Search for the cell housing the specified text and yield its (x, y) center coordinate. 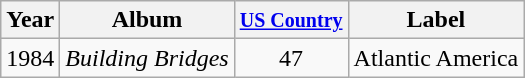
Atlantic America (436, 58)
1984 (30, 58)
US Country (291, 20)
Year (30, 20)
47 (291, 58)
Label (436, 20)
Building Bridges (147, 58)
Album (147, 20)
